Output the (X, Y) coordinate of the center of the cell containing the given text.  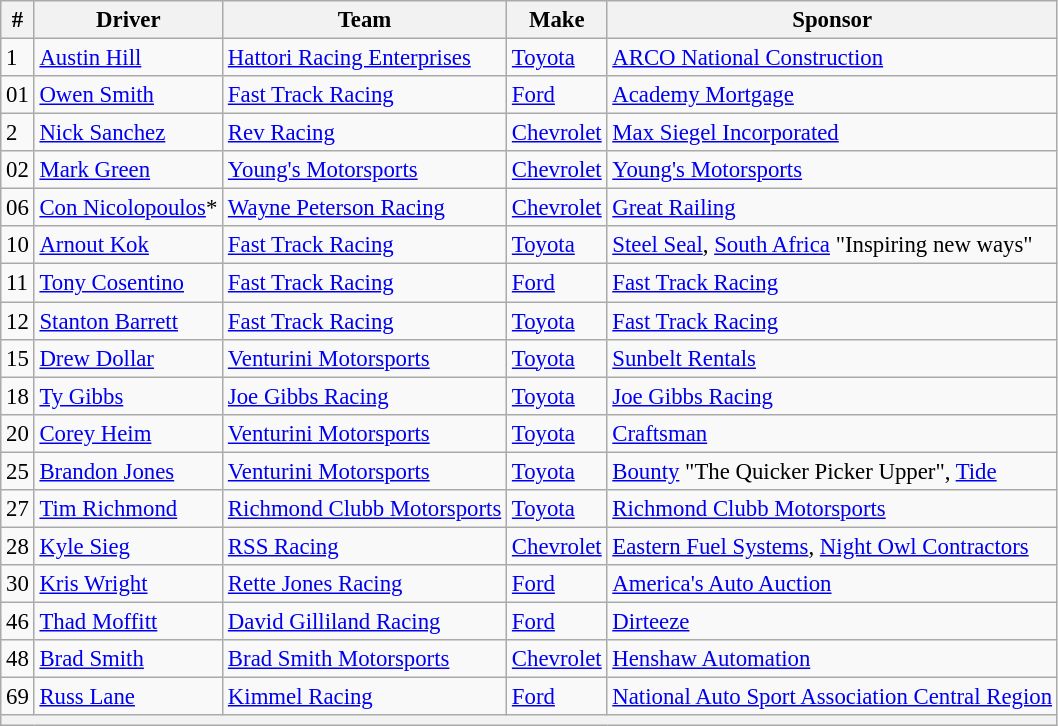
Russ Lane (128, 697)
Sunbelt Rentals (832, 358)
18 (18, 396)
Wayne Peterson Racing (365, 208)
Craftsman (832, 433)
2 (18, 133)
Brandon Jones (128, 471)
30 (18, 584)
Tim Richmond (128, 509)
Drew Dollar (128, 358)
01 (18, 95)
06 (18, 208)
69 (18, 697)
Dirteeze (832, 621)
Make (557, 20)
Kris Wright (128, 584)
# (18, 20)
Owen Smith (128, 95)
28 (18, 546)
11 (18, 283)
Academy Mortgage (832, 95)
Rette Jones Racing (365, 584)
Steel Seal, South Africa "Inspiring new ways" (832, 245)
Henshaw Automation (832, 659)
27 (18, 509)
12 (18, 321)
25 (18, 471)
Brad Smith Motorsports (365, 659)
Sponsor (832, 20)
15 (18, 358)
Bounty "The Quicker Picker Upper", Tide (832, 471)
Team (365, 20)
Kyle Sieg (128, 546)
20 (18, 433)
Corey Heim (128, 433)
Hattori Racing Enterprises (365, 58)
Brad Smith (128, 659)
Tony Cosentino (128, 283)
RSS Racing (365, 546)
46 (18, 621)
Thad Moffitt (128, 621)
Max Siegel Incorporated (832, 133)
Driver (128, 20)
Great Railing (832, 208)
Nick Sanchez (128, 133)
Kimmel Racing (365, 697)
Ty Gibbs (128, 396)
National Auto Sport Association Central Region (832, 697)
Austin Hill (128, 58)
David Gilliland Racing (365, 621)
Mark Green (128, 170)
1 (18, 58)
10 (18, 245)
America's Auto Auction (832, 584)
Eastern Fuel Systems, Night Owl Contractors (832, 546)
Con Nicolopoulos* (128, 208)
Rev Racing (365, 133)
02 (18, 170)
Stanton Barrett (128, 321)
48 (18, 659)
ARCO National Construction (832, 58)
Arnout Kok (128, 245)
